Identify which cell holds the provided text, then report its (x, y) central coordinate. 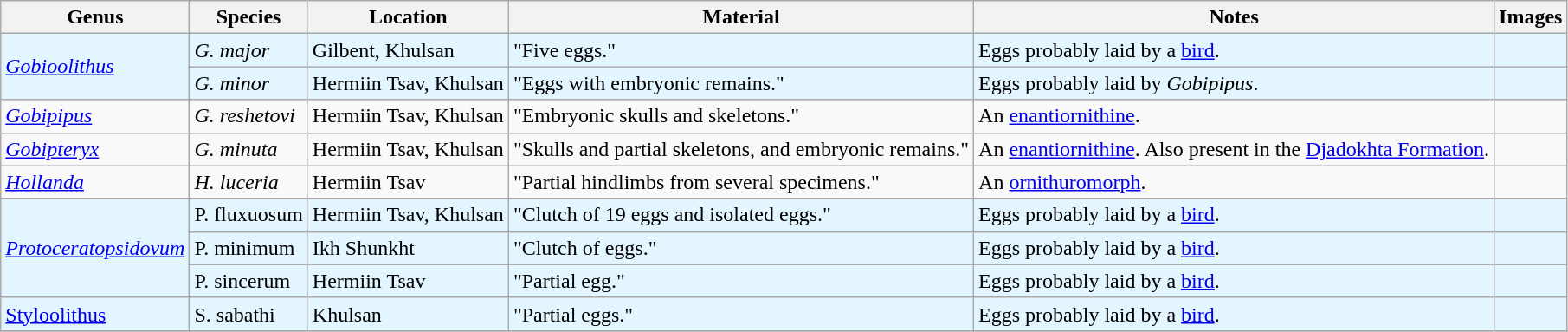
P. minimum (248, 248)
Ikh Shunkht (408, 248)
"Eggs with embryonic remains." (741, 83)
"Partial egg." (741, 281)
Notes (1235, 17)
Gilbent, Khulsan (408, 50)
H. luceria (248, 182)
G. major (248, 50)
Images (1531, 17)
Gobipipus (95, 116)
"Clutch of eggs." (741, 248)
An enantiornithine. Also present in the Djadokhta Formation. (1235, 149)
"Embryonic skulls and skeletons." (741, 116)
S. sabathi (248, 314)
G. reshetovi (248, 116)
Location (408, 17)
"Partial eggs." (741, 314)
Khulsan (408, 314)
"Clutch of 19 eggs and isolated eggs." (741, 215)
Material (741, 17)
Species (248, 17)
P. sincerum (248, 281)
Hollanda (95, 182)
P. fluxuosum (248, 215)
Gobioolithus (95, 67)
Protoceratopsidovum (95, 248)
An ornithuromorph. (1235, 182)
Genus (95, 17)
Gobipteryx (95, 149)
Eggs probably laid by Gobipipus. (1235, 83)
G. minor (248, 83)
"Skulls and partial skeletons, and embryonic remains." (741, 149)
"Partial hindlimbs from several specimens." (741, 182)
G. minuta (248, 149)
An enantiornithine. (1235, 116)
Styloolithus (95, 314)
"Five eggs." (741, 50)
